Pinpoint the cell where the given text exists, returning its [X, Y] midpoint coordinate. 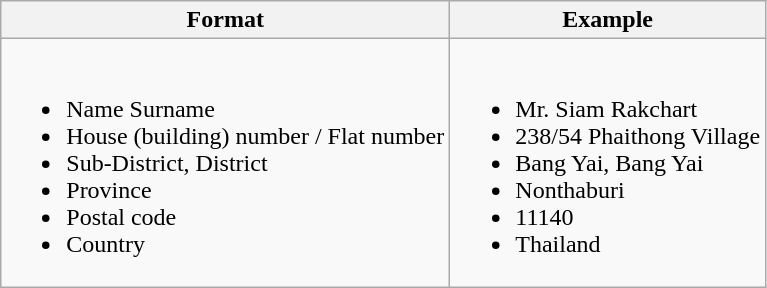
Name SurnameHouse (building) number / Flat numberSub-District, DistrictProvincePostal codeCountry [226, 163]
Format [226, 20]
Mr. Siam Rakchart238/54 Phaithong VillageBang Yai, Bang YaiNonthaburi11140Thailand [608, 163]
Example [608, 20]
